From the cell containing the given text, extract its center point as (X, Y) coordinate. 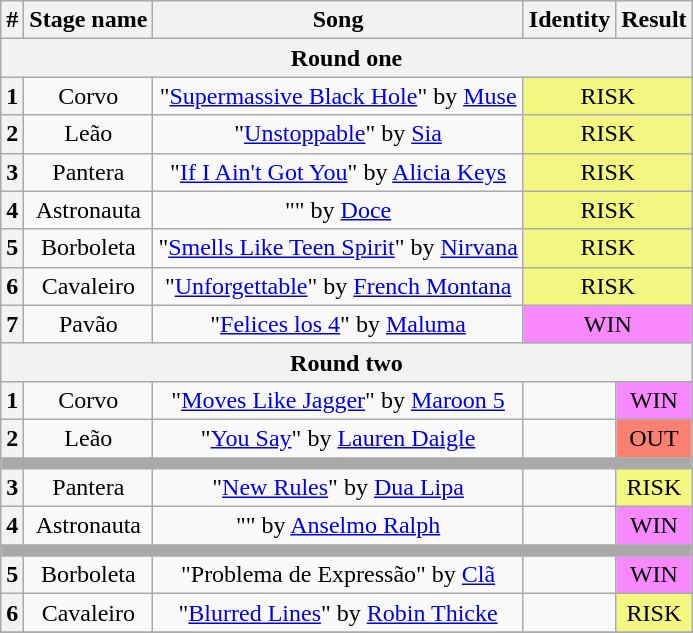
"Unforgettable" by French Montana (338, 286)
"" by Doce (338, 210)
OUT (654, 438)
"Supermassive Black Hole" by Muse (338, 96)
"Felices los 4" by Maluma (338, 324)
"Blurred Lines" by Robin Thicke (338, 613)
"If I Ain't Got You" by Alicia Keys (338, 172)
"New Rules" by Dua Lipa (338, 488)
Stage name (88, 20)
Pavão (88, 324)
Round two (346, 362)
"Moves Like Jagger" by Maroon 5 (338, 400)
"" by Anselmo Ralph (338, 526)
"Problema de Expressão" by Clã (338, 575)
"Smells Like Teen Spirit" by Nirvana (338, 248)
# (12, 20)
Identity (569, 20)
"Unstoppable" by Sia (338, 134)
"You Say" by Lauren Daigle (338, 438)
7 (12, 324)
Round one (346, 58)
Result (654, 20)
Song (338, 20)
